From the cell containing the given text, extract its center point as (x, y) coordinate. 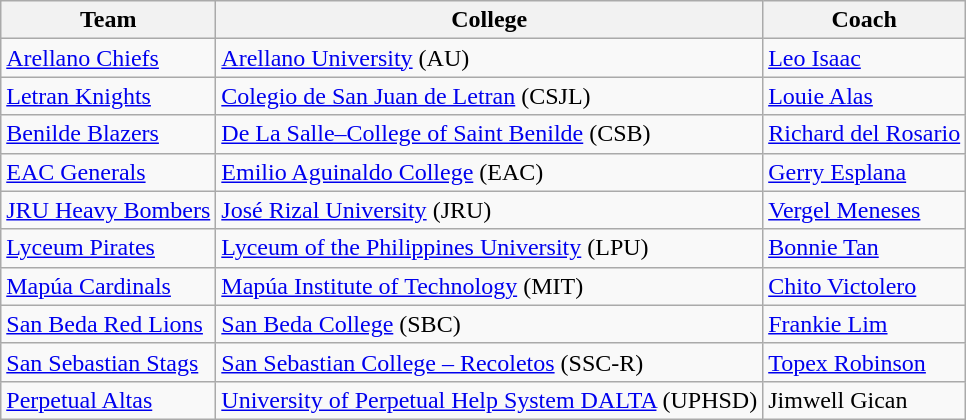
Bonnie Tan (864, 248)
University of Perpetual Help System DALTA (UPHSD) (490, 400)
Vergel Meneses (864, 210)
Lyceum of the Philippines University (LPU) (490, 248)
Richard del Rosario (864, 134)
Chito Victolero (864, 286)
San Beda Red Lions (108, 324)
San Sebastian College – Recoletos (SSC-R) (490, 362)
Coach (864, 20)
San Beda College (SBC) (490, 324)
Letran Knights (108, 96)
Arellano Chiefs (108, 58)
College (490, 20)
De La Salle–College of Saint Benilde (CSB) (490, 134)
Mapúa Institute of Technology (MIT) (490, 286)
José Rizal University (JRU) (490, 210)
San Sebastian Stags (108, 362)
EAC Generals (108, 172)
Topex Robinson (864, 362)
Gerry Esplana (864, 172)
Team (108, 20)
Lyceum Pirates (108, 248)
Colegio de San Juan de Letran (CSJL) (490, 96)
Frankie Lim (864, 324)
Arellano University (AU) (490, 58)
Perpetual Altas (108, 400)
Mapúa Cardinals (108, 286)
JRU Heavy Bombers (108, 210)
Louie Alas (864, 96)
Emilio Aguinaldo College (EAC) (490, 172)
Jimwell Gican (864, 400)
Benilde Blazers (108, 134)
Leo Isaac (864, 58)
